Scan for the cell matching the given text and deliver its (X, Y) coordinate at center. 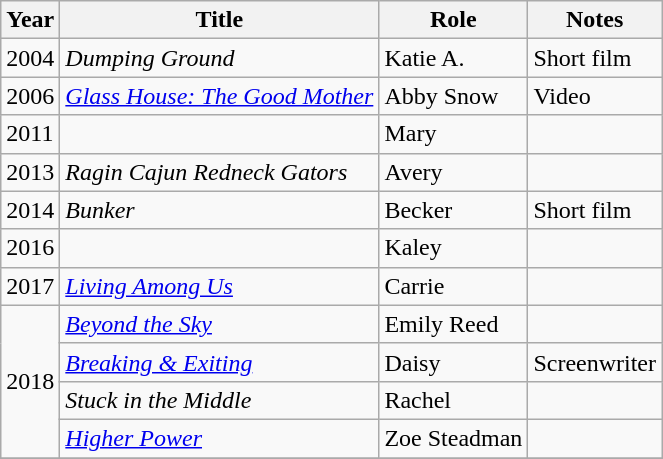
Dumping Ground (220, 58)
Emily Reed (454, 324)
Zoe Steadman (454, 438)
2016 (30, 248)
Role (454, 20)
2018 (30, 381)
Mary (454, 134)
Breaking & Exiting (220, 362)
Carrie (454, 286)
Year (30, 20)
Beyond the Sky (220, 324)
Higher Power (220, 438)
2006 (30, 96)
Abby Snow (454, 96)
2017 (30, 286)
Title (220, 20)
2013 (30, 172)
2014 (30, 210)
Video (595, 96)
Living Among Us (220, 286)
Notes (595, 20)
2004 (30, 58)
Katie A. (454, 58)
Screenwriter (595, 362)
Avery (454, 172)
Becker (454, 210)
2011 (30, 134)
Stuck in the Middle (220, 400)
Daisy (454, 362)
Bunker (220, 210)
Kaley (454, 248)
Ragin Cajun Redneck Gators (220, 172)
Glass House: The Good Mother (220, 96)
Rachel (454, 400)
